Pinpoint the cell where the given text exists, returning its [x, y] midpoint coordinate. 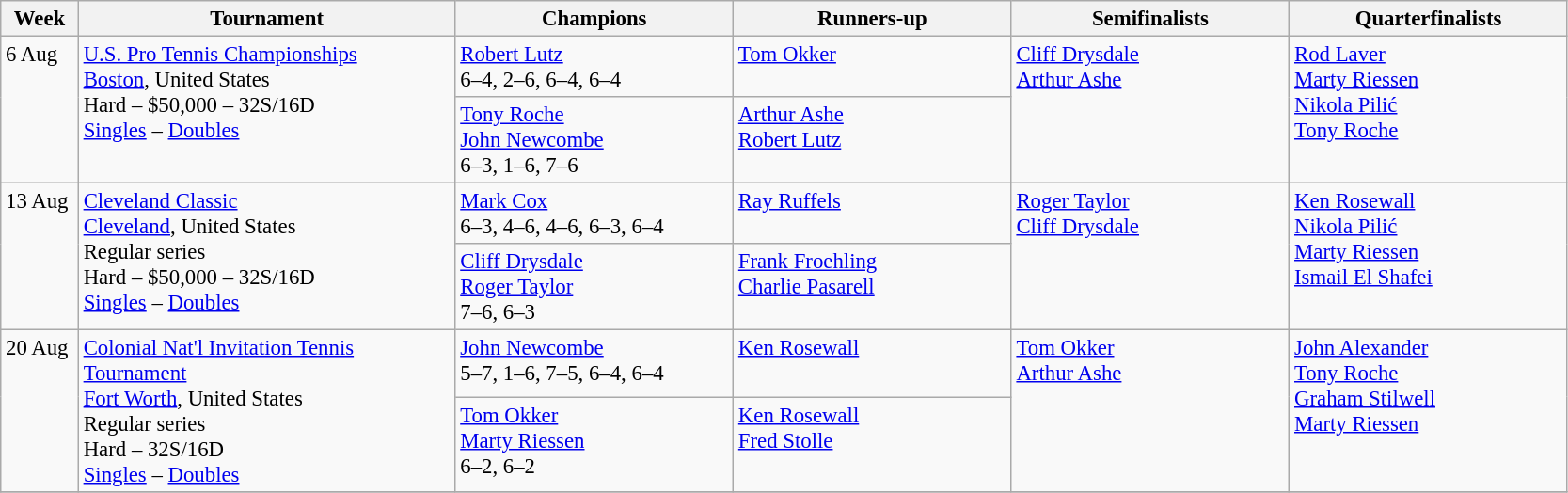
Champions [594, 19]
13 Aug [40, 257]
Frank Froehling Charlie Pasarell [873, 287]
Tournament [267, 19]
Rod Laver Marty Riessen Nikola Pilić Tony Roche [1429, 110]
Mark Cox6–3, 4–6, 4–6, 6–3, 6–4 [594, 215]
Roger Taylor Cliff Drysdale [1150, 257]
U.S. Pro Tennis Championships Boston, United States Hard – $50,000 – 32S/16DSingles – Doubles [267, 110]
Ken Rosewall Nikola Pilić Marty Riessen Ismail El Shafei [1429, 257]
John Alexander Tony Roche Graham Stilwell Marty Riessen [1429, 412]
Arthur Ashe Robert Lutz [873, 140]
20 Aug [40, 412]
Robert Lutz 6–4, 2–6, 6–4, 6–4 [594, 68]
Tony Roche John Newcombe 6–3, 1–6, 7–6 [594, 140]
Cliff Drysdale Roger Taylor7–6, 6–3 [594, 287]
Cleveland Classic Cleveland, United StatesRegular seriesHard – $50,000 – 32S/16DSingles – Doubles [267, 257]
6 Aug [40, 110]
Ken Rosewall [873, 363]
Week [40, 19]
Tom Okker Marty Riessen6–2, 6–2 [594, 444]
Runners-up [873, 19]
Cliff Drysdale Arthur Ashe [1150, 110]
Tom Okker Arthur Ashe [1150, 412]
Tom Okker [873, 68]
Ray Ruffels [873, 215]
Colonial Nat'l Invitation Tennis Tournament Fort Worth, United StatesRegular seriesHard – 32S/16DSingles – Doubles [267, 412]
Ken Rosewall Fred Stolle [873, 444]
Semifinalists [1150, 19]
Quarterfinalists [1429, 19]
John Newcombe5–7, 1–6, 7–5, 6–4, 6–4 [594, 363]
